Determine the (X, Y) coordinate at the center of the cell enclosing the given text.  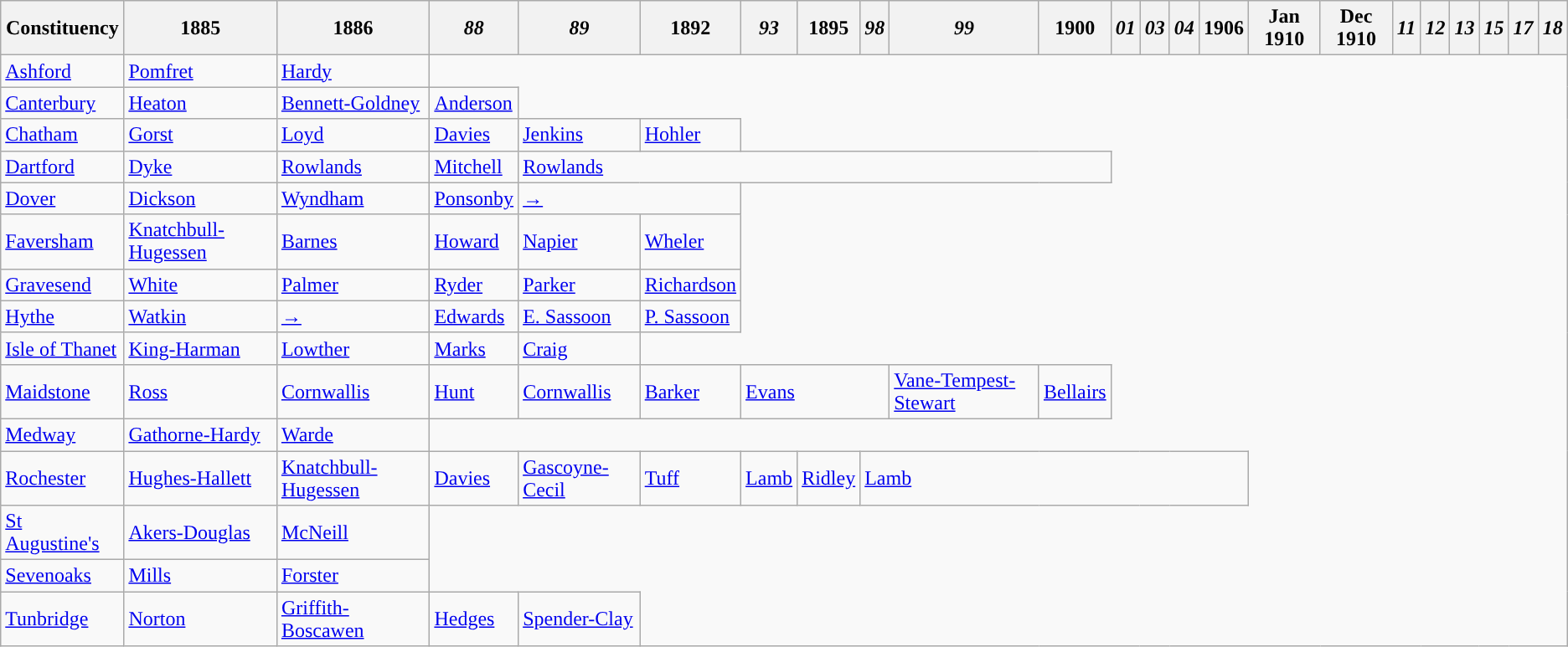
12 (1436, 28)
St Augustine's (62, 532)
Spender-Clay (580, 619)
Evans (816, 392)
Mills (200, 576)
White (200, 285)
Forster (353, 576)
Edwards (474, 316)
Rochester (62, 477)
Gascoyne-Cecil (580, 477)
Pomfret (200, 71)
Jan 1910 (1283, 28)
Gravesend (62, 285)
Ryder (474, 285)
11 (1406, 28)
99 (965, 28)
Hunt (474, 392)
Dickson (200, 198)
Ashford (62, 71)
Richardson (690, 285)
Medway (62, 434)
Gorst (200, 135)
Faversham (62, 241)
1895 (829, 28)
Maidstone (62, 392)
Ross (200, 392)
1892 (690, 28)
Jenkins (580, 135)
Sevenoaks (62, 576)
Ponsonby (474, 198)
Ridley (829, 477)
Akers-Douglas (200, 532)
Craig (580, 348)
E. Sassoon (580, 316)
Tunbridge (62, 619)
15 (1494, 28)
Hythe (62, 316)
13 (1464, 28)
Bennett-Goldney (353, 103)
P. Sassoon (690, 316)
89 (580, 28)
Mitchell (474, 167)
Napier (580, 241)
01 (1126, 28)
Canterbury (62, 103)
Heaton (200, 103)
Lowther (353, 348)
Norton (200, 619)
1885 (200, 28)
Wyndham (353, 198)
Howard (474, 241)
Wheler (690, 241)
Palmer (353, 285)
Hardy (353, 71)
Barnes (353, 241)
Watkin (200, 316)
Dec 1910 (1356, 28)
03 (1154, 28)
1900 (1075, 28)
Bellairs (1075, 392)
93 (769, 28)
Barker (690, 392)
88 (474, 28)
1886 (353, 28)
Griffith-Boscawen (353, 619)
18 (1553, 28)
Anderson (474, 103)
1906 (1223, 28)
Warde (353, 434)
Parker (580, 285)
Hedges (474, 619)
Tuff (690, 477)
McNeill (353, 532)
98 (874, 28)
Dover (62, 198)
Dartford (62, 167)
King-Harman (200, 348)
Hughes-Hallett (200, 477)
Dyke (200, 167)
Loyd (353, 135)
Gathorne-Hardy (200, 434)
04 (1184, 28)
Constituency (62, 28)
Isle of Thanet (62, 348)
Marks (474, 348)
17 (1523, 28)
Vane-Tempest-Stewart (965, 392)
Chatham (62, 135)
Hohler (690, 135)
